Pinpoint the cell where the given text exists, returning its [X, Y] midpoint coordinate. 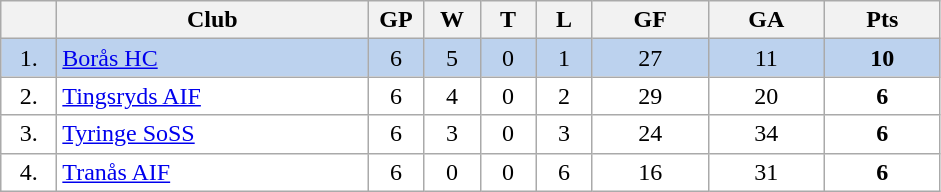
4. [29, 172]
31 [766, 172]
1. [29, 58]
T [508, 20]
2. [29, 96]
Tyringe SoSS [212, 134]
34 [766, 134]
GF [650, 20]
2 [564, 96]
GP [396, 20]
20 [766, 96]
4 [452, 96]
24 [650, 134]
3. [29, 134]
Borås HC [212, 58]
10 [882, 58]
29 [650, 96]
11 [766, 58]
Club [212, 20]
W [452, 20]
Pts [882, 20]
GA [766, 20]
16 [650, 172]
Tranås AIF [212, 172]
27 [650, 58]
1 [564, 58]
Tingsryds AIF [212, 96]
L [564, 20]
5 [452, 58]
